Extract the [X, Y] coordinate from the center of the cell holding the provided text.  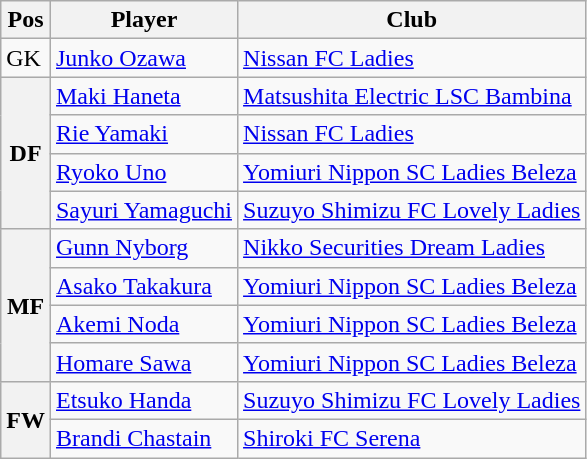
Sayuri Yamaguchi [144, 210]
DF [26, 153]
Asako Takakura [144, 286]
Rie Yamaki [144, 134]
MF [26, 305]
Akemi Noda [144, 324]
Nikko Securities Dream Ladies [412, 248]
Matsushita Electric LSC Bambina [412, 96]
FW [26, 419]
Etsuko Handa [144, 400]
Gunn Nyborg [144, 248]
GK [26, 58]
Brandi Chastain [144, 438]
Maki Haneta [144, 96]
Junko Ozawa [144, 58]
Player [144, 20]
Ryoko Uno [144, 172]
Shiroki FC Serena [412, 438]
Homare Sawa [144, 362]
Pos [26, 20]
Club [412, 20]
